Output the [x, y] coordinate of the center of the cell containing the given text.  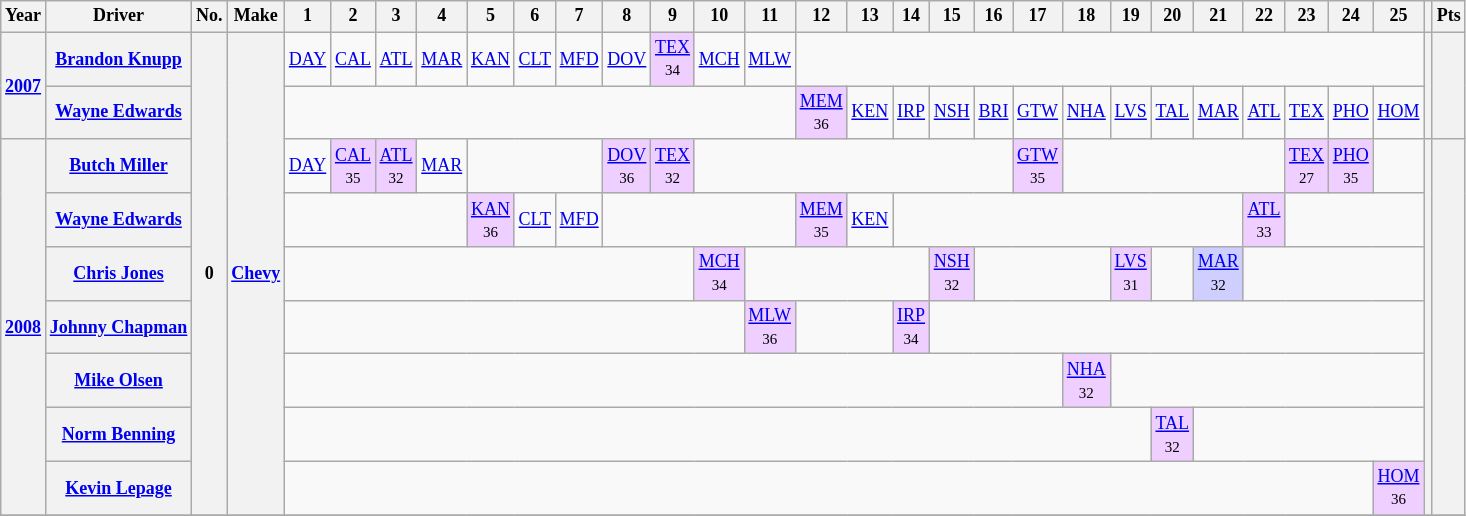
CAL [354, 59]
11 [770, 16]
1 [308, 16]
No. [210, 16]
DOV36 [627, 166]
18 [1086, 16]
Chevy [256, 274]
Kevin Lepage [118, 488]
2008 [24, 327]
MLW [770, 59]
PHO [1350, 113]
Mike Olsen [118, 381]
19 [1130, 16]
16 [994, 16]
2 [354, 16]
ATL32 [396, 166]
9 [673, 16]
IRP [912, 113]
MLW36 [770, 327]
GTW35 [1038, 166]
Make [256, 16]
Year [24, 16]
MCH [719, 59]
MEM35 [821, 220]
20 [1172, 16]
Norm Benning [118, 435]
TEX 34 [673, 59]
LVS31 [1130, 274]
KAN [491, 59]
12 [821, 16]
24 [1350, 16]
2007 [24, 86]
NSH32 [952, 274]
HOM36 [1398, 488]
7 [579, 16]
21 [1218, 16]
4 [442, 16]
PHO35 [1350, 166]
TEX32 [673, 166]
TAL [1172, 113]
CAL35 [354, 166]
ATL33 [1264, 220]
MAR32 [1218, 274]
NHA [1086, 113]
15 [952, 16]
IRP34 [912, 327]
Brandon Knupp [118, 59]
DOV [627, 59]
NHA32 [1086, 381]
KAN36 [491, 220]
GTW [1038, 113]
LVS [1130, 113]
25 [1398, 16]
BRI [994, 113]
MCH34 [719, 274]
NSH [952, 113]
10 [719, 16]
14 [912, 16]
23 [1307, 16]
13 [870, 16]
Butch Miller [118, 166]
TEX [1307, 113]
TAL32 [1172, 435]
Pts [1448, 16]
0 [210, 274]
8 [627, 16]
6 [534, 16]
5 [491, 16]
TEX27 [1307, 166]
22 [1264, 16]
MEM36 [821, 113]
Chris Jones [118, 274]
Johnny Chapman [118, 327]
Driver [118, 16]
HOM [1398, 113]
3 [396, 16]
17 [1038, 16]
